Extract the [x, y] coordinate from the center of the cell holding the provided text.  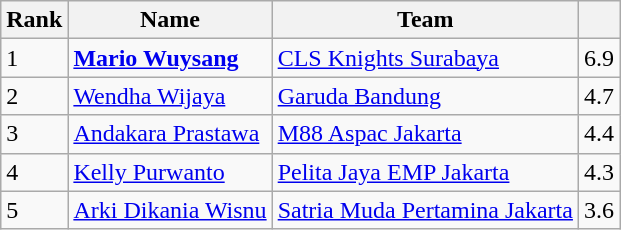
Arki Dikania Wisnu [170, 210]
Garuda Bandung [425, 96]
3.6 [598, 210]
Mario Wuysang [170, 58]
3 [34, 134]
CLS Knights Surabaya [425, 58]
Wendha Wijaya [170, 96]
5 [34, 210]
1 [34, 58]
4.7 [598, 96]
4.4 [598, 134]
Pelita Jaya EMP Jakarta [425, 172]
Kelly Purwanto [170, 172]
4 [34, 172]
6.9 [598, 58]
M88 Aspac Jakarta [425, 134]
Rank [34, 20]
Satria Muda Pertamina Jakarta [425, 210]
2 [34, 96]
Name [170, 20]
4.3 [598, 172]
Andakara Prastawa [170, 134]
Team [425, 20]
